Extract the (X, Y) coordinate from the center of the cell holding the provided text.  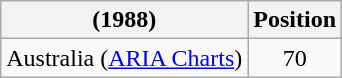
Australia (ARIA Charts) (124, 58)
70 (295, 58)
Position (295, 20)
(1988) (124, 20)
